For the text-containing cell, return its midpoint in [X, Y] coordinate format. 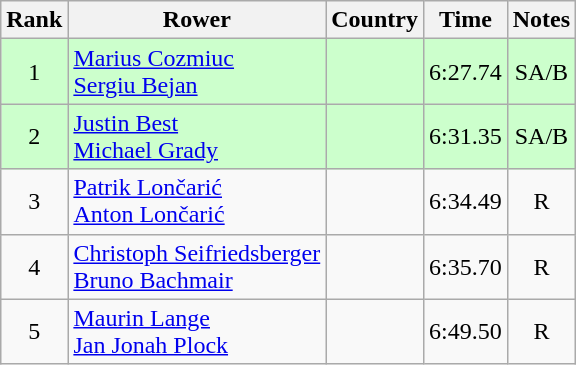
1 [34, 72]
Notes [541, 20]
Maurin LangeJan Jonah Plock [197, 332]
5 [34, 332]
Marius CozmiucSergiu Bejan [197, 72]
6:31.35 [465, 136]
6:49.50 [465, 332]
Rower [197, 20]
3 [34, 202]
Country [375, 20]
6:34.49 [465, 202]
Justin BestMichael Grady [197, 136]
6:35.70 [465, 266]
Rank [34, 20]
4 [34, 266]
2 [34, 136]
Christoph SeifriedsbergerBruno Bachmair [197, 266]
Patrik LončarićAnton Lončarić [197, 202]
6:27.74 [465, 72]
Time [465, 20]
